From the cell containing the given text, extract its center point as [x, y] coordinate. 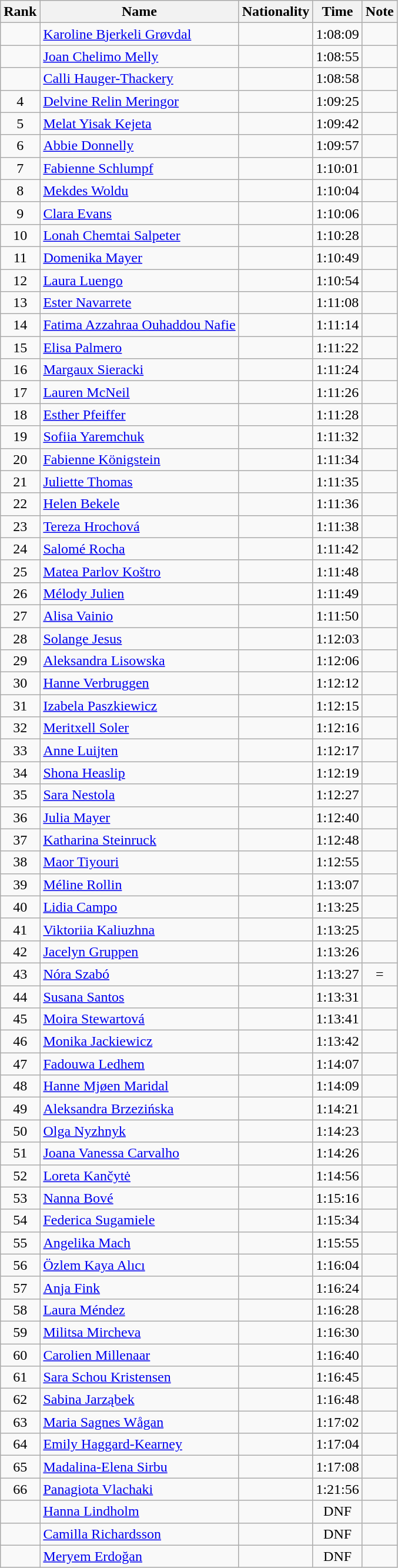
1:09:57 [337, 146]
1:12:55 [337, 862]
1:10:54 [337, 281]
1:17:08 [337, 1467]
Mélody Julien [139, 593]
1:14:26 [337, 1153]
1:16:48 [337, 1400]
1:12:03 [337, 638]
Alisa Vainio [139, 616]
Moira Stewartová [139, 1019]
1:12:16 [337, 728]
52 [20, 1176]
Melat Yisak Kejeta [139, 124]
Lonah Chemtai Salpeter [139, 235]
65 [20, 1467]
Note [380, 12]
1:13:31 [337, 997]
Sofiia Yaremchuk [139, 437]
1:09:25 [337, 101]
11 [20, 258]
1:14:09 [337, 1086]
1:13:26 [337, 952]
29 [20, 661]
1:21:56 [337, 1489]
56 [20, 1265]
Domenika Mayer [139, 258]
Olga Nyzhnyk [139, 1131]
Nationality [276, 12]
57 [20, 1287]
1:13:07 [337, 885]
43 [20, 974]
41 [20, 929]
1:10:04 [337, 191]
36 [20, 818]
1:11:26 [337, 392]
Name [139, 12]
66 [20, 1489]
20 [20, 459]
Lidia Campo [139, 907]
Emily Haggard-Kearney [139, 1444]
1:15:16 [337, 1198]
Katharina Steinruck [139, 840]
Time [337, 12]
Sara Schou Kristensen [139, 1377]
42 [20, 952]
13 [20, 303]
1:11:36 [337, 504]
1:10:49 [337, 258]
Viktoriia Kaliuzhna [139, 929]
Maor Tiyouri [139, 862]
Shona Heaslip [139, 773]
1:11:35 [337, 482]
28 [20, 638]
Julia Mayer [139, 818]
1:11:50 [337, 616]
Panagiota Vlachaki [139, 1489]
Matea Parlov Koštro [139, 571]
Ester Navarrete [139, 303]
Hanne Mjøen Maridal [139, 1086]
1:15:55 [337, 1243]
1:16:40 [337, 1355]
48 [20, 1086]
Sara Nestola [139, 795]
1:16:24 [337, 1287]
Jacelyn Gruppen [139, 952]
Camilla Richardsson [139, 1534]
1:11:48 [337, 571]
33 [20, 750]
19 [20, 437]
1:10:06 [337, 213]
49 [20, 1109]
Meryem Erdoğan [139, 1556]
Laura Luengo [139, 281]
7 [20, 168]
Hanna Lindholm [139, 1512]
1:12:40 [337, 818]
5 [20, 124]
1:12:12 [337, 683]
35 [20, 795]
39 [20, 885]
40 [20, 907]
53 [20, 1198]
Fatima Azzahraa Ouhaddou Nafie [139, 325]
Monika Jackiewicz [139, 1042]
1:09:42 [337, 124]
Nanna Bové [139, 1198]
1:12:17 [337, 750]
1:12:48 [337, 840]
Solange Jesus [139, 638]
Carolien Millenaar [139, 1355]
1:11:14 [337, 325]
4 [20, 101]
32 [20, 728]
1:11:49 [337, 593]
1:11:22 [337, 348]
Rank [20, 12]
55 [20, 1243]
6 [20, 146]
Margaux Sieracki [139, 370]
22 [20, 504]
1:14:21 [337, 1109]
= [380, 974]
1:16:04 [337, 1265]
23 [20, 526]
Aleksandra Lisowska [139, 661]
18 [20, 415]
14 [20, 325]
62 [20, 1400]
46 [20, 1042]
61 [20, 1377]
64 [20, 1444]
30 [20, 683]
1:12:27 [337, 795]
10 [20, 235]
Federica Sugamiele [139, 1220]
Méline Rollin [139, 885]
1:16:28 [337, 1310]
1:08:09 [337, 34]
1:13:27 [337, 974]
Izabela Paszkiewicz [139, 706]
Helen Bekele [139, 504]
1:12:19 [337, 773]
Juliette Thomas [139, 482]
44 [20, 997]
Esther Pfeiffer [139, 415]
Loreta Kančytė [139, 1176]
15 [20, 348]
Fabienne Schlumpf [139, 168]
Fabienne Königstein [139, 459]
1:12:06 [337, 661]
1:11:08 [337, 303]
1:11:34 [337, 459]
1:12:15 [337, 706]
Delvine Relin Meringor [139, 101]
Joana Vanessa Carvalho [139, 1153]
26 [20, 593]
54 [20, 1220]
Aleksandra Brzezińska [139, 1109]
Nóra Szabó [139, 974]
1:14:07 [337, 1064]
1:11:42 [337, 549]
1:17:04 [337, 1444]
25 [20, 571]
51 [20, 1153]
1:13:41 [337, 1019]
Mekdes Woldu [139, 191]
37 [20, 840]
Susana Santos [139, 997]
Anne Luijten [139, 750]
Karoline Bjerkeli Grøvdal [139, 34]
31 [20, 706]
1:11:28 [337, 415]
Joan Chelimo Melly [139, 56]
17 [20, 392]
1:16:45 [337, 1377]
27 [20, 616]
50 [20, 1131]
58 [20, 1310]
1:16:30 [337, 1332]
12 [20, 281]
1:10:01 [337, 168]
Fadouwa Ledhem [139, 1064]
Calli Hauger-Thackery [139, 79]
1:10:28 [337, 235]
1:11:24 [337, 370]
24 [20, 549]
Anja Fink [139, 1287]
Militsa Mircheva [139, 1332]
Laura Méndez [139, 1310]
21 [20, 482]
1:14:23 [337, 1131]
1:08:55 [337, 56]
9 [20, 213]
Lauren McNeil [139, 392]
Meritxell Soler [139, 728]
Elisa Palmero [139, 348]
Sabina Jarząbek [139, 1400]
Salomé Rocha [139, 549]
1:13:42 [337, 1042]
Tereza Hrochová [139, 526]
1:11:38 [337, 526]
1:15:34 [337, 1220]
47 [20, 1064]
1:17:02 [337, 1422]
Özlem Kaya Alıcı [139, 1265]
59 [20, 1332]
45 [20, 1019]
38 [20, 862]
1:14:56 [337, 1176]
Madalina-Elena Sirbu [139, 1467]
1:11:32 [337, 437]
Clara Evans [139, 213]
34 [20, 773]
8 [20, 191]
1:08:58 [337, 79]
16 [20, 370]
60 [20, 1355]
Hanne Verbruggen [139, 683]
Abbie Donnelly [139, 146]
63 [20, 1422]
Maria Sagnes Wågan [139, 1422]
Angelika Mach [139, 1243]
